Capture the cell that displays the provided text and extract its [x, y] central coordinate. 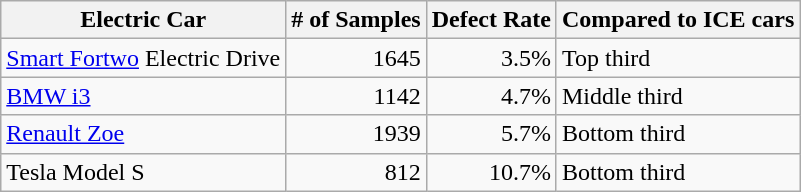
812 [356, 172]
4.7% [491, 96]
1939 [356, 134]
# of Samples [356, 20]
Tesla Model S [144, 172]
Smart Fortwo Electric Drive [144, 58]
1645 [356, 58]
Defect Rate [491, 20]
Electric Car [144, 20]
Renault Zoe [144, 134]
3.5% [491, 58]
1142 [356, 96]
Compared to ICE cars [678, 20]
Top third [678, 58]
Middle third [678, 96]
5.7% [491, 134]
BMW i3 [144, 96]
10.7% [491, 172]
